Return the [x, y] coordinate for the center point of the cell that contains the specified text.  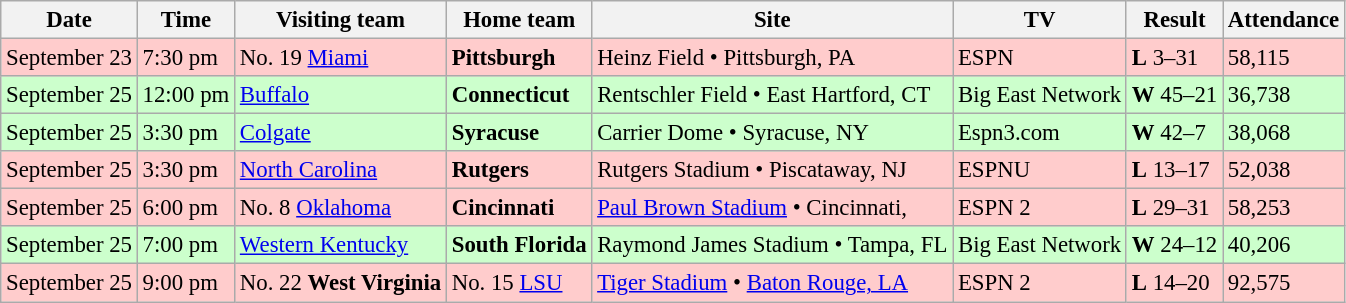
40,206 [1283, 245]
92,575 [1283, 283]
L 13–17 [1174, 170]
Site [772, 20]
58,253 [1283, 208]
Visiting team [341, 20]
58,115 [1283, 58]
W 45–21 [1174, 95]
Result [1174, 20]
38,068 [1283, 133]
Espn3.com [1040, 133]
North Carolina [341, 170]
L 14–20 [1174, 283]
Colgate [341, 133]
W 24–12 [1174, 245]
Date [69, 20]
Connecticut [518, 95]
Pittsburgh [518, 58]
No. 15 LSU [518, 283]
TV [1040, 20]
L 29–31 [1174, 208]
6:00 pm [186, 208]
ESPNU [1040, 170]
Carrier Dome • Syracuse, NY [772, 133]
South Florida [518, 245]
7:00 pm [186, 245]
Cincinnati [518, 208]
Tiger Stadium • Baton Rouge, LA [772, 283]
Buffalo [341, 95]
Home team [518, 20]
W 42–7 [1174, 133]
No. 19 Miami [341, 58]
Heinz Field • Pittsburgh, PA [772, 58]
September 23 [69, 58]
Attendance [1283, 20]
7:30 pm [186, 58]
Paul Brown Stadium • Cincinnati, [772, 208]
9:00 pm [186, 283]
Western Kentucky [341, 245]
52,038 [1283, 170]
No. 22 West Virginia [341, 283]
Raymond James Stadium • Tampa, FL [772, 245]
No. 8 Oklahoma [341, 208]
Rentschler Field • East Hartford, CT [772, 95]
36,738 [1283, 95]
Time [186, 20]
Syracuse [518, 133]
Rutgers [518, 170]
ESPN [1040, 58]
L 3–31 [1174, 58]
Rutgers Stadium • Piscataway, NJ [772, 170]
12:00 pm [186, 95]
